Determine the (X, Y) coordinate at the center of the cell enclosing the given text.  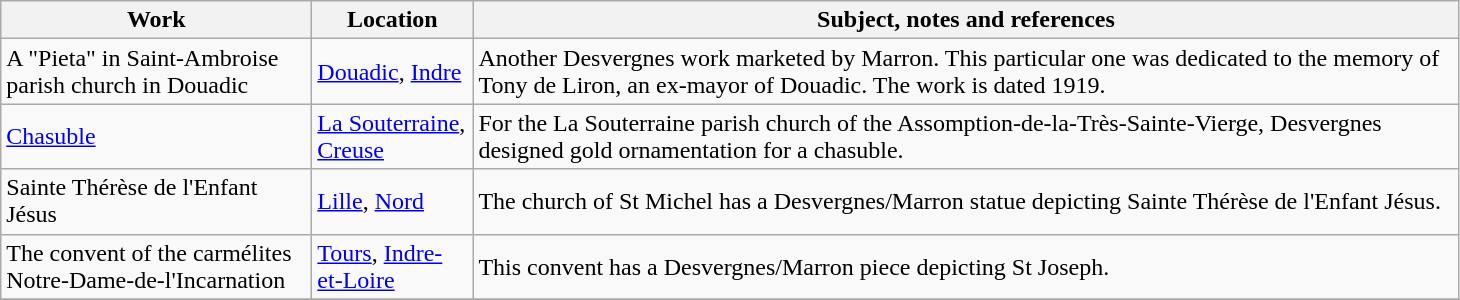
Tours, Indre-et-Loire (392, 266)
Chasuble (156, 136)
Douadic, Indre (392, 72)
Subject, notes and references (966, 20)
For the La Souterraine parish church of the Assomption-de-la-Très-Sainte-Vierge, Desvergnes designed gold ornamentation for a chasuble. (966, 136)
The church of St Michel has a Desvergnes/Marron statue depicting Sainte Thérèse de l'Enfant Jésus. (966, 202)
Work (156, 20)
The convent of the carmélites Notre-Dame-de-l'Incarnation (156, 266)
Sainte Thérèse de l'Enfant Jésus (156, 202)
Lille, Nord (392, 202)
A "Pieta" in Saint-Ambroise parish church in Douadic (156, 72)
La Souterraine, Creuse (392, 136)
Location (392, 20)
This convent has a Desvergnes/Marron piece depicting St Joseph. (966, 266)
